Pinpoint the cell where the given text exists, returning its (X, Y) midpoint coordinate. 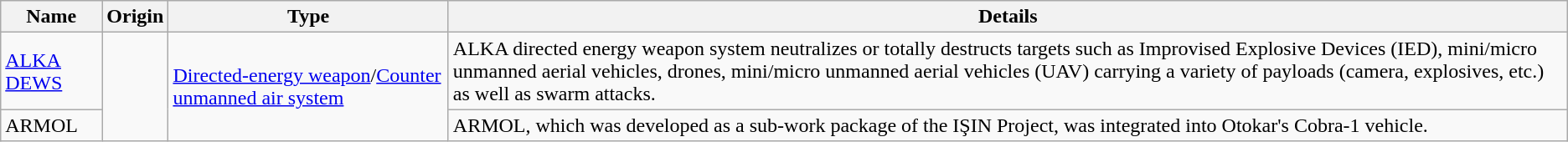
Name (52, 17)
Directed-energy weapon/Counter unmanned air system (308, 87)
ALKA DEWS (52, 71)
Details (1008, 17)
Type (308, 17)
Origin (136, 17)
ARMOL (52, 125)
ARMOL, which was developed as a sub-work package of the IŞIN Project, was integrated into Otokar's Cobra-1 vehicle. (1008, 125)
